Scan for the cell matching the given text and deliver its [X, Y] coordinate at center. 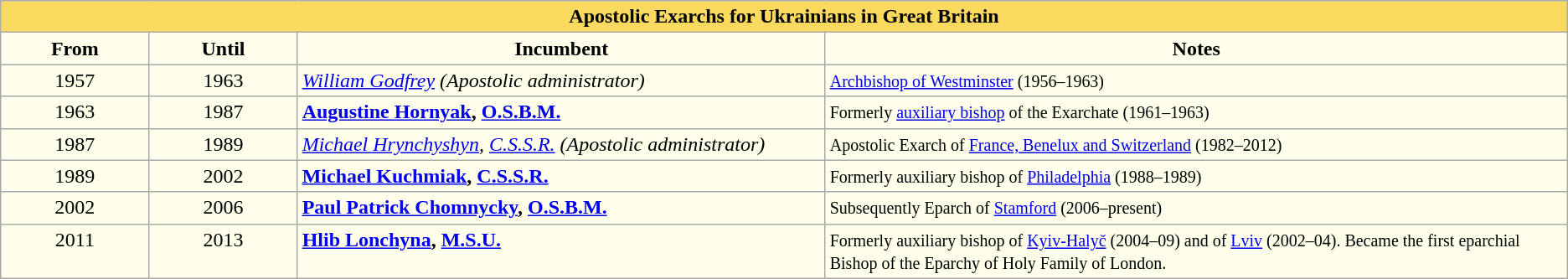
From [75, 49]
Michael Hrynchyshyn, C.S.S.R. (Apostolic administrator) [561, 144]
1957 [75, 80]
2011 [75, 251]
Augustine Hornyak, O.S.B.M. [561, 112]
Incumbent [561, 49]
William Godfrey (Apostolic administrator) [561, 80]
Archbishop of Westminster (1956–1963) [1196, 80]
Formerly auxiliary bishop of Kyiv-Halyč (2004–09) and of Lviv (2002–04). Became the first eparchial Bishop of the Eparchy of Holy Family of London. [1196, 251]
Michael Kuchmiak, C.S.S.R. [561, 176]
2013 [223, 251]
2006 [223, 208]
Hlib Lonchyna, M.S.U. [561, 251]
Formerly auxiliary bishop of the Exarchate (1961–1963) [1196, 112]
Apostolic Exarchs for Ukrainians in Great Britain [784, 17]
Apostolic Exarch of France, Benelux and Switzerland (1982–2012) [1196, 144]
Formerly auxiliary bishop of Philadelphia (1988–1989) [1196, 176]
Paul Patrick Chomnycky, O.S.B.M. [561, 208]
Subsequently Eparch of Stamford (2006–present) [1196, 208]
Until [223, 49]
Notes [1196, 49]
